For the text-containing cell, return its midpoint in (x, y) coordinate format. 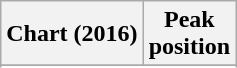
Peak position (189, 34)
Chart (2016) (72, 34)
